Locate the cell with the specified text and output its (x, y) center coordinate. 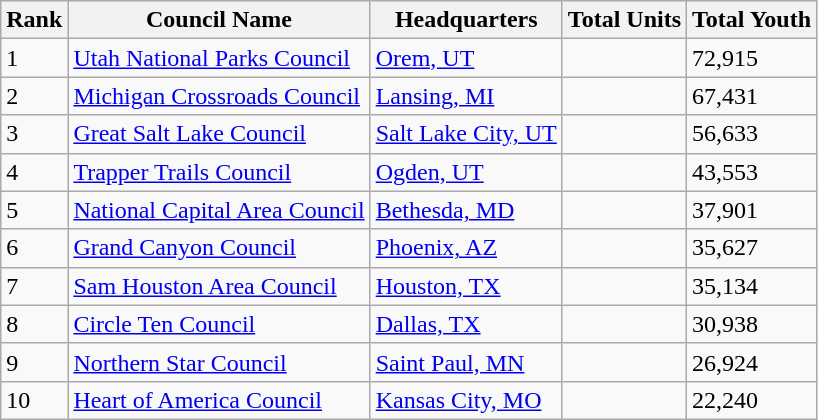
4 (34, 172)
Headquarters (466, 20)
Grand Canyon Council (219, 248)
Trapper Trails Council (219, 172)
Total Units (624, 20)
8 (34, 324)
6 (34, 248)
Bethesda, MD (466, 210)
Orem, UT (466, 58)
Houston, TX (466, 286)
Saint Paul, MN (466, 362)
10 (34, 400)
35,134 (752, 286)
Total Youth (752, 20)
26,924 (752, 362)
Circle Ten Council (219, 324)
Utah National Parks Council (219, 58)
Council Name (219, 20)
Kansas City, MO (466, 400)
Northern Star Council (219, 362)
22,240 (752, 400)
9 (34, 362)
Great Salt Lake Council (219, 134)
Sam Houston Area Council (219, 286)
1 (34, 58)
67,431 (752, 96)
35,627 (752, 248)
2 (34, 96)
Heart of America Council (219, 400)
Salt Lake City, UT (466, 134)
Lansing, MI (466, 96)
30,938 (752, 324)
37,901 (752, 210)
43,553 (752, 172)
56,633 (752, 134)
72,915 (752, 58)
Phoenix, AZ (466, 248)
Michigan Crossroads Council (219, 96)
Dallas, TX (466, 324)
7 (34, 286)
5 (34, 210)
Rank (34, 20)
Ogden, UT (466, 172)
National Capital Area Council (219, 210)
3 (34, 134)
